Output the [x, y] coordinate of the center of the cell containing the given text.  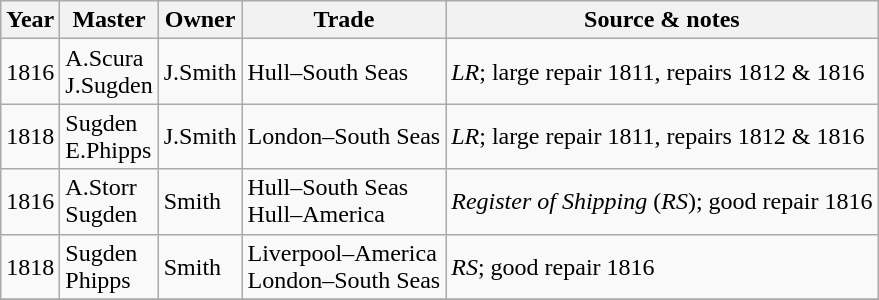
Year [30, 20]
London–South Seas [344, 136]
Hull–South SeasHull–America [344, 202]
RS; good repair 1816 [662, 266]
A.ScuraJ.Sugden [109, 72]
Master [109, 20]
Hull–South Seas [344, 72]
Owner [200, 20]
Source & notes [662, 20]
SugdenE.Phipps [109, 136]
Register of Shipping (RS); good repair 1816 [662, 202]
A.StorrSugden [109, 202]
Trade [344, 20]
Liverpool–AmericaLondon–South Seas [344, 266]
SugdenPhipps [109, 266]
